Provide the (x, y) coordinate of the cell's center where the given text is located.  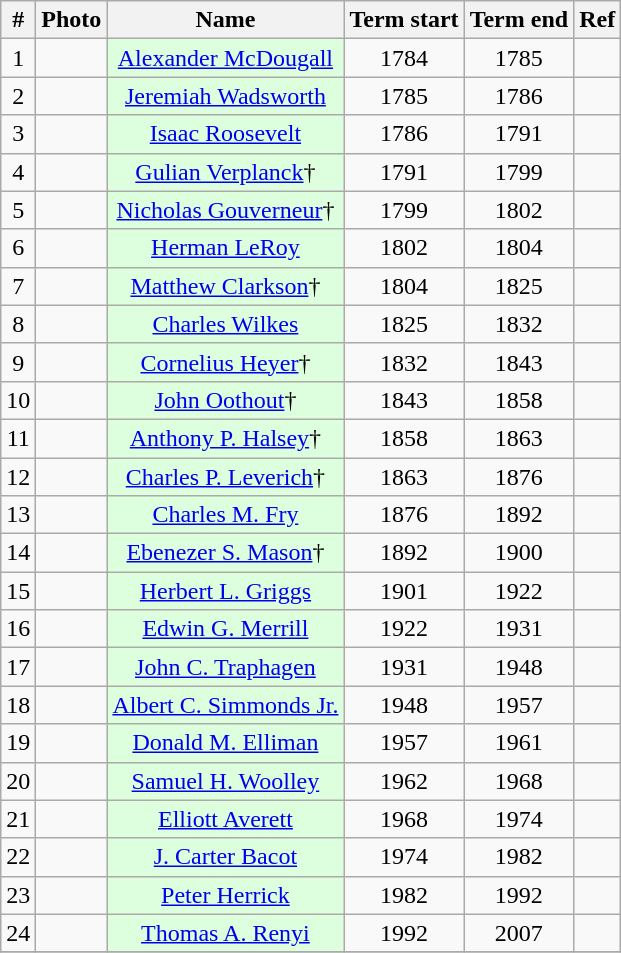
22 (18, 857)
Ebenezer S. Mason† (226, 553)
John Oothout† (226, 400)
Albert C. Simmonds Jr. (226, 705)
Elliott Averett (226, 819)
24 (18, 933)
Peter Herrick (226, 895)
Matthew Clarkson† (226, 286)
5 (18, 210)
Anthony P. Halsey† (226, 438)
Donald M. Elliman (226, 743)
Herbert L. Griggs (226, 591)
16 (18, 629)
J. Carter Bacot (226, 857)
1962 (404, 781)
Charles M. Fry (226, 515)
4 (18, 172)
2 (18, 96)
21 (18, 819)
1961 (519, 743)
17 (18, 667)
2007 (519, 933)
Edwin G. Merrill (226, 629)
11 (18, 438)
6 (18, 248)
Cornelius Heyer† (226, 362)
# (18, 20)
19 (18, 743)
Alexander McDougall (226, 58)
7 (18, 286)
3 (18, 134)
13 (18, 515)
Samuel H. Woolley (226, 781)
Term end (519, 20)
18 (18, 705)
15 (18, 591)
Term start (404, 20)
Herman LeRoy (226, 248)
9 (18, 362)
20 (18, 781)
1901 (404, 591)
Thomas A. Renyi (226, 933)
Charles P. Leverich† (226, 477)
Isaac Roosevelt (226, 134)
23 (18, 895)
Ref (598, 20)
Charles Wilkes (226, 324)
Name (226, 20)
Nicholas Gouverneur† (226, 210)
8 (18, 324)
Photo (72, 20)
1 (18, 58)
Jeremiah Wadsworth (226, 96)
1784 (404, 58)
John C. Traphagen (226, 667)
14 (18, 553)
12 (18, 477)
10 (18, 400)
Gulian Verplanck† (226, 172)
1900 (519, 553)
